Search for the cell housing the specified text and yield its [X, Y] center coordinate. 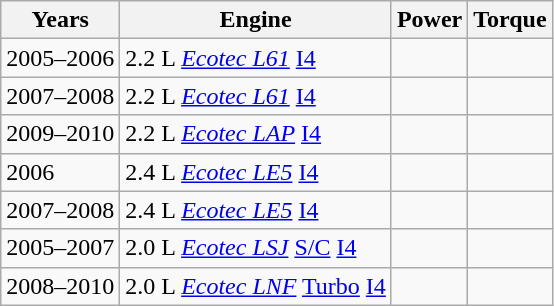
2.2 L Ecotec LAP I4 [256, 134]
2005–2007 [60, 248]
2009–2010 [60, 134]
Power [429, 20]
Torque [510, 20]
2.0 L Ecotec LNF Turbo I4 [256, 286]
2008–2010 [60, 286]
Engine [256, 20]
2.0 L Ecotec LSJ S/C I4 [256, 248]
2006 [60, 172]
2005–2006 [60, 58]
Years [60, 20]
